For the text-containing cell, return its midpoint in [x, y] coordinate format. 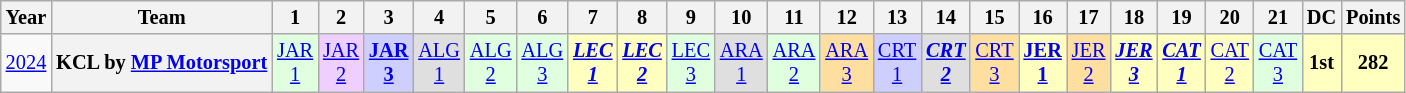
DC [1322, 17]
CAT2 [1230, 63]
20 [1230, 17]
LEC3 [691, 63]
Year [26, 17]
12 [846, 17]
JAR2 [341, 63]
2 [341, 17]
1st [1322, 63]
ARA1 [742, 63]
JAR3 [388, 63]
ALG2 [491, 63]
CAT1 [1181, 63]
13 [897, 17]
CAT3 [1278, 63]
CRT3 [994, 63]
LEC1 [592, 63]
21 [1278, 17]
6 [542, 17]
8 [642, 17]
16 [1043, 17]
1 [295, 17]
ARA2 [794, 63]
CRT1 [897, 63]
3 [388, 17]
LEC2 [642, 63]
9 [691, 17]
17 [1089, 17]
ARA3 [846, 63]
JER2 [1089, 63]
KCL by MP Motorsport [162, 63]
10 [742, 17]
JAR1 [295, 63]
ALG3 [542, 63]
2024 [26, 63]
11 [794, 17]
7 [592, 17]
4 [439, 17]
ALG1 [439, 63]
Points [1373, 17]
14 [946, 17]
18 [1134, 17]
282 [1373, 63]
19 [1181, 17]
5 [491, 17]
JER3 [1134, 63]
JER1 [1043, 63]
15 [994, 17]
Team [162, 17]
CRT2 [946, 63]
